Return the (X, Y) coordinate for the center point of the cell that contains the specified text.  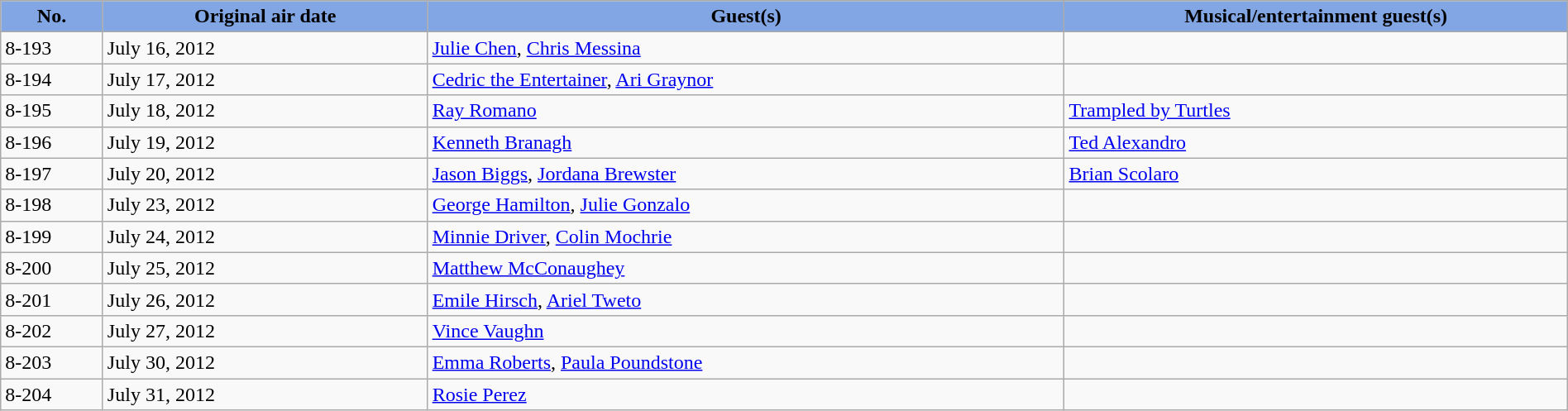
8-199 (52, 237)
George Hamilton, Julie Gonzalo (746, 205)
Vince Vaughn (746, 331)
8-197 (52, 174)
8-204 (52, 394)
July 23, 2012 (265, 205)
Kenneth Branagh (746, 142)
Guest(s) (746, 17)
July 30, 2012 (265, 362)
July 16, 2012 (265, 48)
8-201 (52, 299)
Brian Scolaro (1316, 174)
Ray Romano (746, 111)
Original air date (265, 17)
8-198 (52, 205)
July 26, 2012 (265, 299)
8-203 (52, 362)
July 27, 2012 (265, 331)
July 19, 2012 (265, 142)
Ted Alexandro (1316, 142)
Musical/entertainment guest(s) (1316, 17)
8-194 (52, 79)
Emma Roberts, Paula Poundstone (746, 362)
Julie Chen, Chris Messina (746, 48)
Rosie Perez (746, 394)
July 31, 2012 (265, 394)
July 24, 2012 (265, 237)
8-195 (52, 111)
July 20, 2012 (265, 174)
July 18, 2012 (265, 111)
8-196 (52, 142)
8-202 (52, 331)
July 17, 2012 (265, 79)
No. (52, 17)
Emile Hirsch, Ariel Tweto (746, 299)
Trampled by Turtles (1316, 111)
8-200 (52, 268)
Matthew McConaughey (746, 268)
8-193 (52, 48)
Jason Biggs, Jordana Brewster (746, 174)
Minnie Driver, Colin Mochrie (746, 237)
July 25, 2012 (265, 268)
Cedric the Entertainer, Ari Graynor (746, 79)
